Detect which cell encompasses the target text, then output its [x, y] center coordinate. 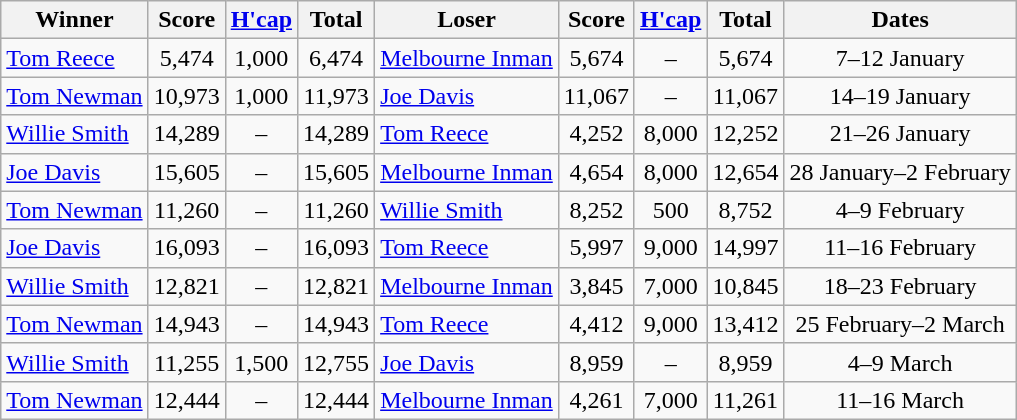
4,654 [596, 172]
11,973 [336, 96]
12,755 [336, 362]
6,474 [336, 58]
11–16 February [900, 248]
4–9 March [900, 362]
10,845 [746, 286]
Winner [74, 20]
1,500 [261, 362]
4–9 February [900, 210]
4,412 [596, 324]
11,255 [186, 362]
8,752 [746, 210]
21–26 January [900, 134]
5,474 [186, 58]
4,252 [596, 134]
4,261 [596, 400]
Loser [467, 20]
500 [670, 210]
Dates [900, 20]
14–19 January [900, 96]
7–12 January [900, 58]
3,845 [596, 286]
28 January–2 February [900, 172]
14,997 [746, 248]
8,252 [596, 210]
13,412 [746, 324]
25 February–2 March [900, 324]
12,654 [746, 172]
11,261 [746, 400]
12,252 [746, 134]
11–16 March [900, 400]
10,973 [186, 96]
18–23 February [900, 286]
5,997 [596, 248]
